Return [x, y] of the center of cell containing provided text 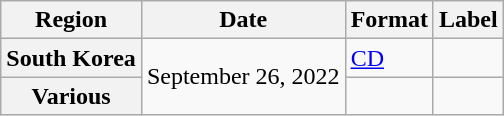
CD [389, 58]
Region [72, 20]
Date [243, 20]
South Korea [72, 58]
September 26, 2022 [243, 77]
Label [468, 20]
Various [72, 96]
Format [389, 20]
